Return (x, y) of the center of cell containing provided text 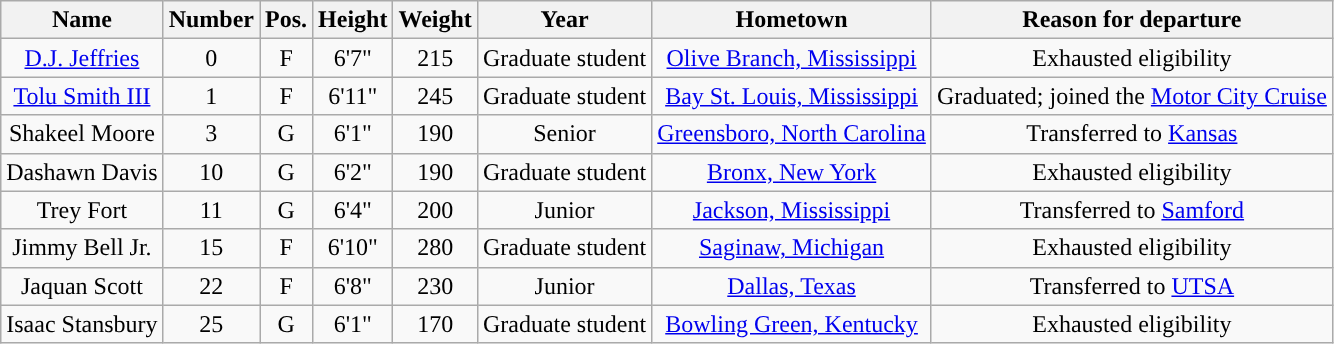
Jimmy Bell Jr. (82, 248)
Transferred to Samford (1132, 210)
11 (211, 210)
230 (435, 286)
0 (211, 58)
10 (211, 172)
Tolu Smith III (82, 96)
6'4" (353, 210)
22 (211, 286)
Dallas, Texas (792, 286)
Isaac Stansbury (82, 324)
200 (435, 210)
6'8" (353, 286)
Graduated; joined the Motor City Cruise (1132, 96)
Olive Branch, Mississippi (792, 58)
Year (564, 20)
280 (435, 248)
Senior (564, 134)
Dashawn Davis (82, 172)
Trey Fort (82, 210)
215 (435, 58)
Jackson, Mississippi (792, 210)
170 (435, 324)
Transferred to Kansas (1132, 134)
Bowling Green, Kentucky (792, 324)
D.J. Jeffries (82, 58)
Pos. (286, 20)
Shakeel Moore (82, 134)
245 (435, 96)
Name (82, 20)
Transferred to UTSA (1132, 286)
1 (211, 96)
6'10" (353, 248)
Greensboro, North Carolina (792, 134)
6'11" (353, 96)
Bay St. Louis, Mississippi (792, 96)
15 (211, 248)
25 (211, 324)
Height (353, 20)
Hometown (792, 20)
Bronx, New York (792, 172)
3 (211, 134)
6'2" (353, 172)
Number (211, 20)
Reason for departure (1132, 20)
Weight (435, 20)
6'7" (353, 58)
Saginaw, Michigan (792, 248)
Jaquan Scott (82, 286)
